Locate the cell with the specified text and output its (x, y) center coordinate. 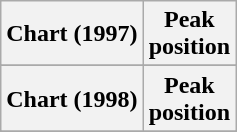
Chart (1997) (72, 34)
Chart (1998) (72, 98)
